Detect which cell encompasses the target text, then output its (X, Y) center coordinate. 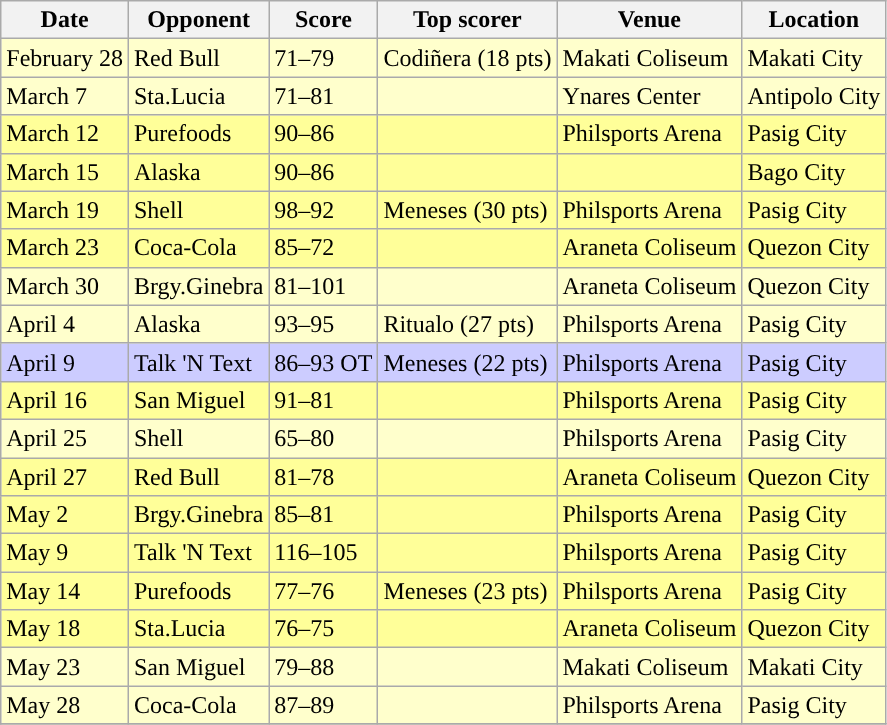
Meneses (22 pts) (468, 362)
May 18 (65, 629)
87–89 (324, 705)
Location (814, 20)
71–79 (324, 58)
May 9 (65, 553)
February 28 (65, 58)
April 9 (65, 362)
86–93 OT (324, 362)
81–78 (324, 477)
116–105 (324, 553)
Antipolo City (814, 96)
98–92 (324, 210)
May 23 (65, 667)
77–76 (324, 591)
April 16 (65, 400)
April 27 (65, 477)
Meneses (23 pts) (468, 591)
65–80 (324, 438)
91–81 (324, 400)
85–81 (324, 515)
Venue (650, 20)
Date (65, 20)
93–95 (324, 324)
March 15 (65, 172)
Meneses (30 pts) (468, 210)
76–75 (324, 629)
March 12 (65, 134)
March 23 (65, 248)
March 7 (65, 96)
Opponent (198, 20)
April 25 (65, 438)
Top scorer (468, 20)
May 28 (65, 705)
May 2 (65, 515)
79–88 (324, 667)
March 19 (65, 210)
May 14 (65, 591)
March 30 (65, 286)
Score (324, 20)
85–72 (324, 248)
Ynares Center (650, 96)
Codiñera (18 pts) (468, 58)
Ritualo (27 pts) (468, 324)
81–101 (324, 286)
April 4 (65, 324)
71–81 (324, 96)
Bago City (814, 172)
